Extract the [X, Y] coordinate from the center of the cell holding the provided text.  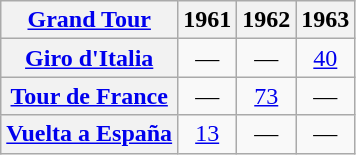
Giro d'Italia [90, 58]
Grand Tour [90, 20]
73 [266, 96]
1963 [326, 20]
Tour de France [90, 96]
Vuelta a España [90, 134]
13 [208, 134]
1962 [266, 20]
40 [326, 58]
1961 [208, 20]
